For the text-containing cell, return its midpoint in (x, y) coordinate format. 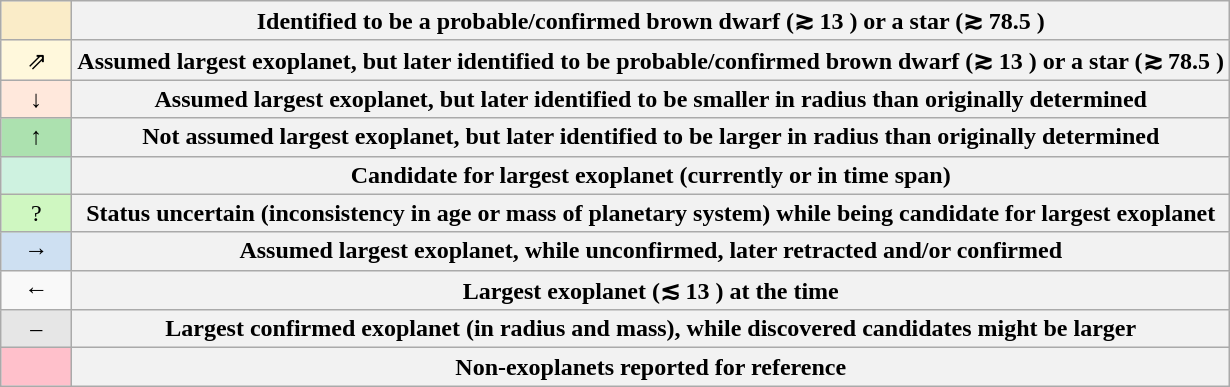
Assumed largest exoplanet, while unconfirmed, later retracted and/or confirmed (651, 251)
Assumed largest exoplanet, but later identified to be probable/confirmed brown dwarf (≳ 13 ) or a star (≳ 78.5 ) (651, 60)
Candidate for largest exoplanet (currently or in time span) (651, 175)
← (36, 290)
? (36, 213)
Not assumed largest exoplanet, but later identified to be larger in radius than originally determined (651, 137)
⇗ (36, 60)
Identified to be a probable/confirmed brown dwarf (≳ 13 ) or a star (≳ 78.5 ) (651, 21)
↓ (36, 99)
Status uncertain (inconsistency in age or mass of planetary system) while being candidate for largest exoplanet (651, 213)
Largest confirmed exoplanet (in radius and mass), while discovered candidates might be larger (651, 329)
→ (36, 251)
Assumed largest exoplanet, but later identified to be smaller in radius than originally determined (651, 99)
Non-exoplanets reported for reference (651, 367)
– (36, 329)
↑ (36, 137)
Largest exoplanet (≲ 13 ) at the time (651, 290)
